Determine the [x, y] coordinate at the center of the cell enclosing the given text.  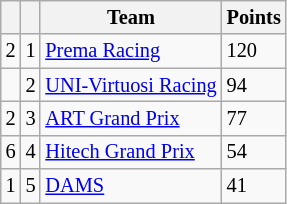
Hitech Grand Prix [130, 152]
5 [31, 186]
54 [254, 152]
4 [31, 152]
Team [130, 17]
Points [254, 17]
77 [254, 118]
41 [254, 186]
Prema Racing [130, 51]
UNI-Virtuosi Racing [130, 85]
ART Grand Prix [130, 118]
DAMS [130, 186]
6 [11, 152]
120 [254, 51]
94 [254, 85]
3 [31, 118]
